Capture the cell that displays the provided text and extract its [x, y] central coordinate. 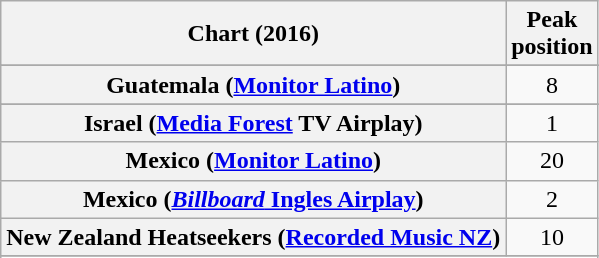
Guatemala (Monitor Latino) [254, 85]
2 [552, 199]
Chart (2016) [254, 34]
1 [552, 123]
20 [552, 161]
Mexico (Billboard Ingles Airplay) [254, 199]
Israel (Media Forest TV Airplay) [254, 123]
8 [552, 85]
Peak position [552, 34]
Mexico (Monitor Latino) [254, 161]
10 [552, 237]
New Zealand Heatseekers (Recorded Music NZ) [254, 237]
